Return [X, Y] of the center of cell containing provided text 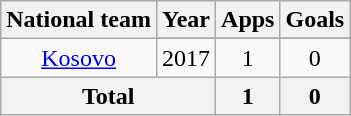
National team [79, 20]
Year [186, 20]
Kosovo [79, 58]
Apps [248, 20]
Total [108, 96]
2017 [186, 58]
Goals [315, 20]
